Pinpoint the cell where the given text exists, returning its (X, Y) midpoint coordinate. 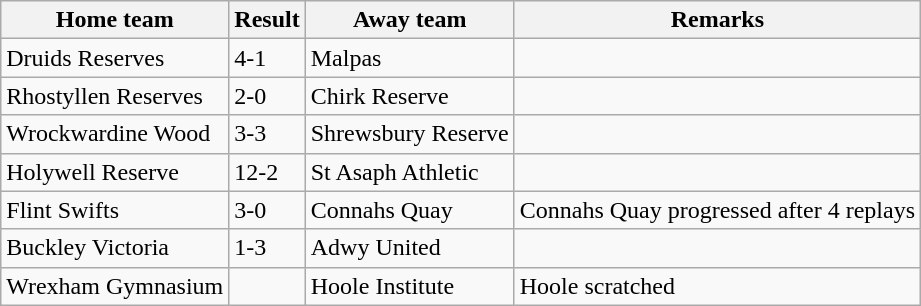
Away team (410, 20)
Buckley Victoria (115, 248)
Hoole Institute (410, 286)
4-1 (267, 58)
Remarks (717, 20)
Connahs Quay progressed after 4 replays (717, 210)
Wrockwardine Wood (115, 134)
3-3 (267, 134)
3-0 (267, 210)
Holywell Reserve (115, 172)
1-3 (267, 248)
2-0 (267, 96)
Rhostyllen Reserves (115, 96)
Adwy United (410, 248)
St Asaph Athletic (410, 172)
Flint Swifts (115, 210)
Shrewsbury Reserve (410, 134)
12-2 (267, 172)
Druids Reserves (115, 58)
Home team (115, 20)
Hoole scratched (717, 286)
Connahs Quay (410, 210)
Result (267, 20)
Wrexham Gymnasium (115, 286)
Malpas (410, 58)
Chirk Reserve (410, 96)
